Scan for the cell matching the given text and deliver its [X, Y] coordinate at center. 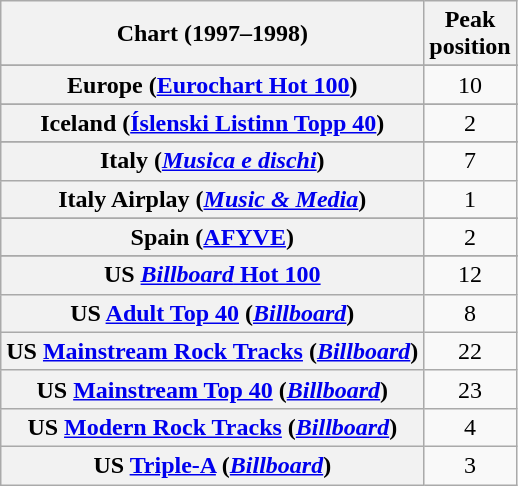
22 [470, 351]
7 [470, 161]
1 [470, 199]
US Mainstream Rock Tracks (Billboard) [212, 351]
Peakposition [470, 34]
US Modern Rock Tracks (Billboard) [212, 427]
Italy Airplay (Music & Media) [212, 199]
4 [470, 427]
US Adult Top 40 (Billboard) [212, 313]
Chart (1997–1998) [212, 34]
US Triple-A (Billboard) [212, 465]
3 [470, 465]
Italy (Musica e dischi) [212, 161]
US Mainstream Top 40 (Billboard) [212, 389]
10 [470, 85]
US Billboard Hot 100 [212, 275]
Spain (AFYVE) [212, 237]
12 [470, 275]
23 [470, 389]
8 [470, 313]
Iceland (Íslenski Listinn Topp 40) [212, 123]
Europe (Eurochart Hot 100) [212, 85]
